Detect which cell encompasses the target text, then output its [X, Y] center coordinate. 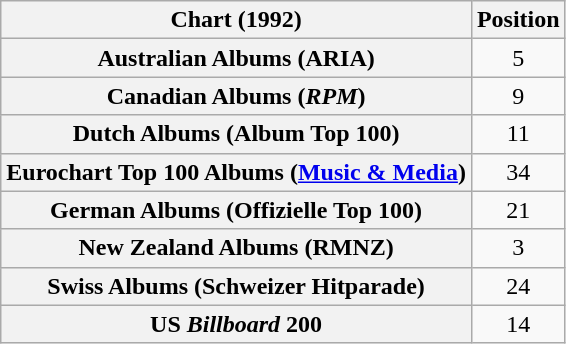
Swiss Albums (Schweizer Hitparade) [236, 286]
Australian Albums (ARIA) [236, 58]
34 [518, 172]
Position [518, 20]
24 [518, 286]
14 [518, 324]
3 [518, 248]
German Albums (Offizielle Top 100) [236, 210]
Eurochart Top 100 Albums (Music & Media) [236, 172]
21 [518, 210]
US Billboard 200 [236, 324]
5 [518, 58]
9 [518, 96]
New Zealand Albums (RMNZ) [236, 248]
Canadian Albums (RPM) [236, 96]
11 [518, 134]
Chart (1992) [236, 20]
Dutch Albums (Album Top 100) [236, 134]
